Provide the [x, y] coordinate of the cell's center where the given text is located.  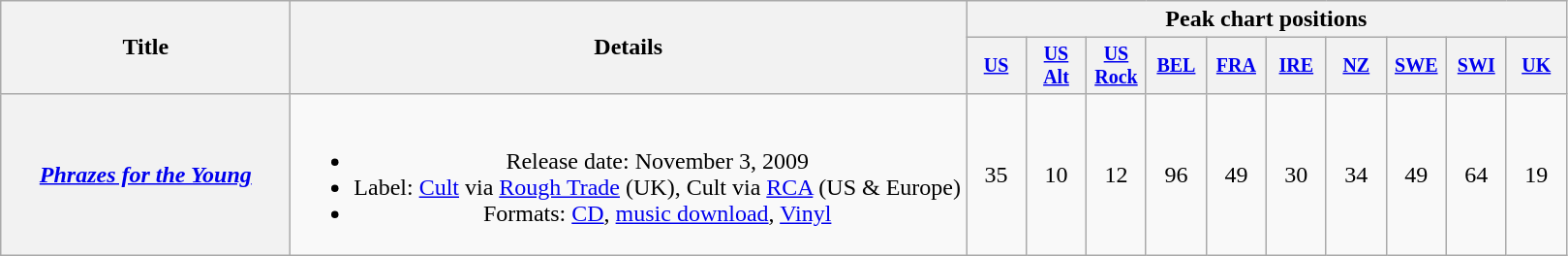
Peak chart positions [1267, 19]
FRA [1236, 66]
UK [1536, 66]
Release date: November 3, 2009Label: Cult via Rough Trade (UK), Cult via RCA (US & Europe)Formats: CD, music download, Vinyl [629, 175]
Title [145, 48]
SWE [1416, 66]
US Rock [1116, 66]
30 [1296, 175]
BEL [1176, 66]
96 [1176, 175]
US [997, 66]
NZ [1356, 66]
USAlt [1056, 66]
19 [1536, 175]
SWI [1476, 66]
Details [629, 48]
IRE [1296, 66]
Phrazes for the Young [145, 175]
35 [997, 175]
10 [1056, 175]
34 [1356, 175]
64 [1476, 175]
12 [1116, 175]
